Find where the given text appears and provide that cell's center as [X, Y] coordinate. 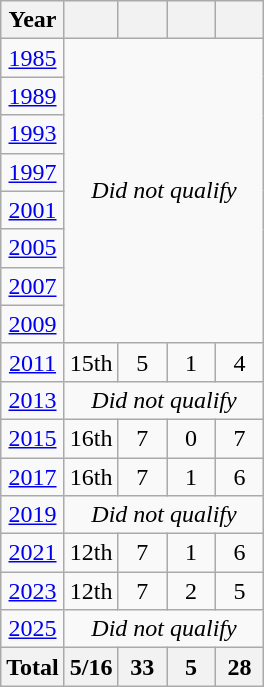
5/16 [91, 667]
2021 [33, 553]
1985 [33, 58]
Year [33, 20]
15th [91, 362]
0 [192, 438]
2013 [33, 400]
2025 [33, 629]
Total [33, 667]
2 [192, 591]
1997 [33, 172]
2015 [33, 438]
2001 [33, 210]
2017 [33, 477]
2011 [33, 362]
4 [240, 362]
2019 [33, 515]
2005 [33, 248]
2023 [33, 591]
28 [240, 667]
1989 [33, 96]
1993 [33, 134]
2009 [33, 324]
33 [142, 667]
2007 [33, 286]
